Return (X, Y) of the center of cell containing provided text 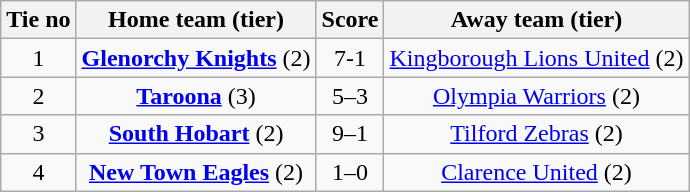
9–1 (350, 134)
Home team (tier) (196, 20)
New Town Eagles (2) (196, 172)
Clarence United (2) (536, 172)
3 (38, 134)
Tilford Zebras (2) (536, 134)
5–3 (350, 96)
Olympia Warriors (2) (536, 96)
1–0 (350, 172)
7-1 (350, 58)
4 (38, 172)
Away team (tier) (536, 20)
Kingborough Lions United (2) (536, 58)
2 (38, 96)
South Hobart (2) (196, 134)
Score (350, 20)
Tie no (38, 20)
Taroona (3) (196, 96)
Glenorchy Knights (2) (196, 58)
1 (38, 58)
